Find where the given text appears and provide that cell's center as (x, y) coordinate. 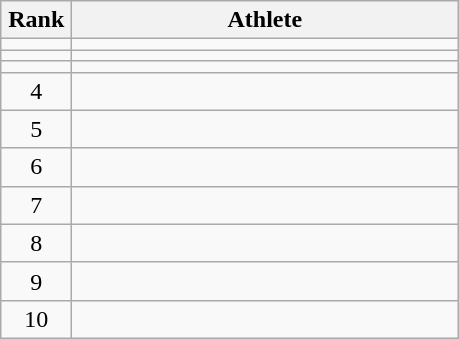
10 (36, 319)
4 (36, 91)
6 (36, 167)
8 (36, 243)
9 (36, 281)
5 (36, 129)
Athlete (265, 20)
Rank (36, 20)
7 (36, 205)
